Pinpoint the cell where the given text exists, returning its (X, Y) midpoint coordinate. 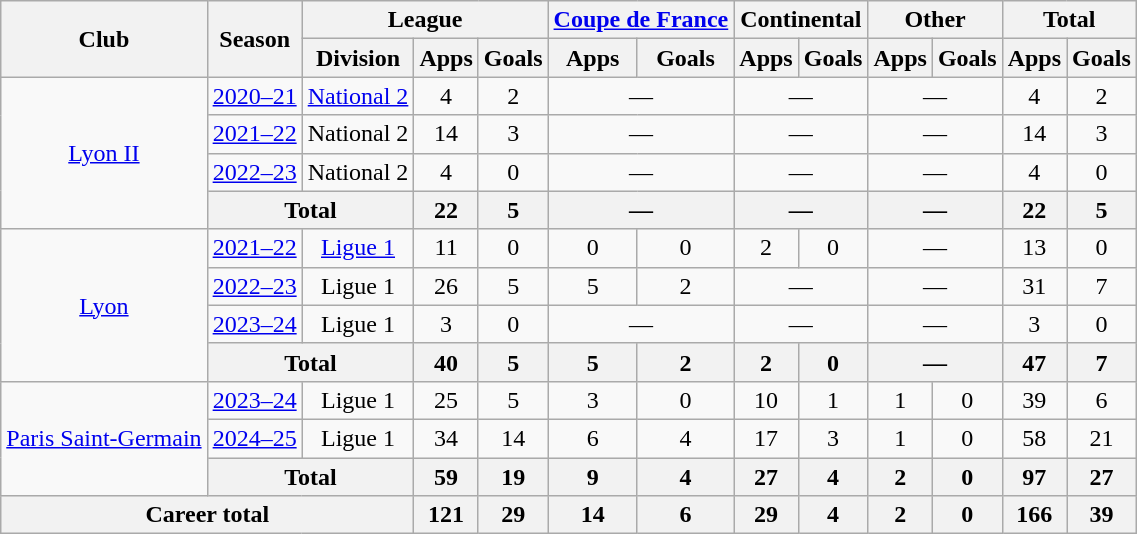
26 (446, 286)
121 (446, 515)
19 (513, 477)
10 (766, 400)
League (425, 20)
11 (446, 248)
13 (1034, 248)
Paris Saint-Germain (104, 438)
97 (1034, 477)
Continental (801, 20)
166 (1034, 515)
Season (254, 39)
Lyon II (104, 153)
21 (1102, 438)
17 (766, 438)
Other (935, 20)
34 (446, 438)
25 (446, 400)
2020–21 (254, 96)
9 (592, 477)
40 (446, 362)
Coupe de France (641, 20)
Club (104, 39)
2024–25 (254, 438)
58 (1034, 438)
Division (358, 58)
59 (446, 477)
Career total (208, 515)
47 (1034, 362)
Lyon (104, 305)
31 (1034, 286)
